Detect which cell encompasses the target text, then output its (x, y) center coordinate. 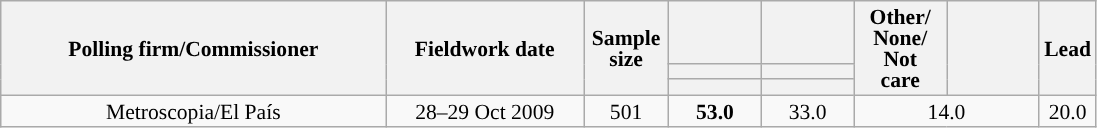
14.0 (946, 110)
53.0 (716, 110)
Other/None/Notcare (900, 48)
Lead (1068, 48)
501 (626, 110)
Polling firm/Commissioner (194, 48)
Sample size (626, 48)
28–29 Oct 2009 (485, 110)
Fieldwork date (485, 48)
20.0 (1068, 110)
Metroscopia/El País (194, 110)
33.0 (808, 110)
